Search for the cell housing the specified text and yield its [x, y] center coordinate. 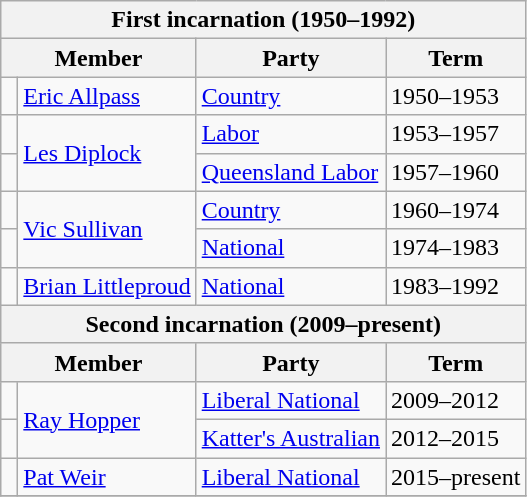
Second incarnation (2009–present) [264, 324]
2015–present [456, 477]
Eric Allpass [107, 96]
First incarnation (1950–1992) [264, 20]
Labor [290, 134]
Queensland Labor [290, 172]
1950–1953 [456, 96]
2012–2015 [456, 438]
1960–1974 [456, 210]
1983–1992 [456, 286]
1953–1957 [456, 134]
Vic Sullivan [107, 229]
1974–1983 [456, 248]
Les Diplock [107, 153]
Katter's Australian [290, 438]
Ray Hopper [107, 419]
Brian Littleproud [107, 286]
1957–1960 [456, 172]
2009–2012 [456, 400]
Pat Weir [107, 477]
